Return the (x, y) coordinate for the center point of the cell that contains the specified text.  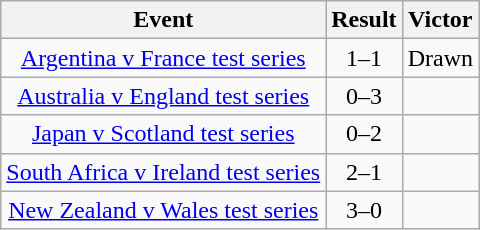
0–3 (364, 96)
Australia v England test series (164, 96)
2–1 (364, 172)
Argentina v France test series (164, 58)
Event (164, 20)
1–1 (364, 58)
Drawn (440, 58)
3–0 (364, 210)
Japan v Scotland test series (164, 134)
Victor (440, 20)
Result (364, 20)
South Africa v Ireland test series (164, 172)
0–2 (364, 134)
New Zealand v Wales test series (164, 210)
